Capture the cell that displays the provided text and extract its (X, Y) central coordinate. 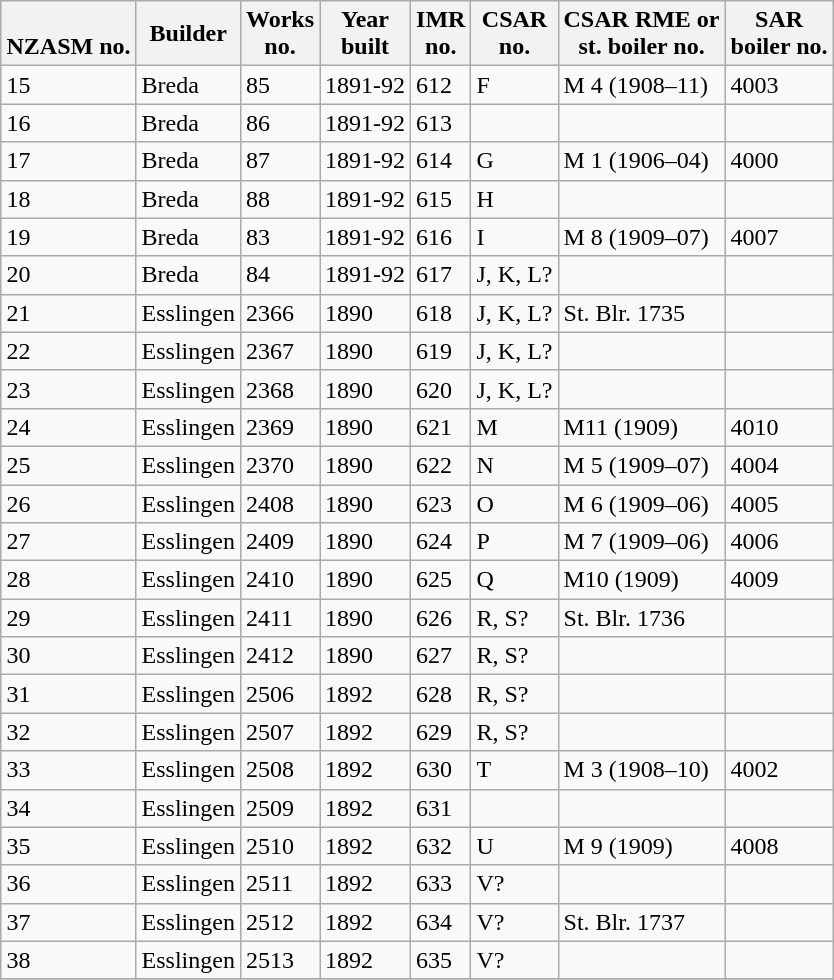
625 (441, 580)
2411 (280, 618)
21 (68, 313)
N (514, 465)
2511 (280, 884)
613 (441, 123)
37 (68, 922)
IMRno. (441, 34)
36 (68, 884)
4002 (779, 770)
M 7 (1909–06) (642, 542)
2369 (280, 427)
84 (280, 275)
627 (441, 656)
2370 (280, 465)
2509 (280, 808)
35 (68, 846)
622 (441, 465)
H (514, 199)
M 9 (1909) (642, 846)
St. Blr. 1736 (642, 618)
2408 (280, 503)
620 (441, 389)
17 (68, 161)
M11 (1909) (642, 427)
2506 (280, 694)
38 (68, 960)
30 (68, 656)
M10 (1909) (642, 580)
4010 (779, 427)
33 (68, 770)
M 3 (1908–10) (642, 770)
25 (68, 465)
612 (441, 85)
631 (441, 808)
M 5 (1909–07) (642, 465)
Worksno. (280, 34)
2368 (280, 389)
88 (280, 199)
4003 (779, 85)
G (514, 161)
85 (280, 85)
18 (68, 199)
I (514, 237)
34 (68, 808)
2507 (280, 732)
32 (68, 732)
16 (68, 123)
633 (441, 884)
CSAR RME orst. boiler no. (642, 34)
24 (68, 427)
4009 (779, 580)
4007 (779, 237)
630 (441, 770)
624 (441, 542)
4006 (779, 542)
M 4 (1908–11) (642, 85)
2512 (280, 922)
617 (441, 275)
M 6 (1909–06) (642, 503)
F (514, 85)
SARboiler no. (779, 34)
83 (280, 237)
CSARno. (514, 34)
621 (441, 427)
15 (68, 85)
2410 (280, 580)
M 8 (1909–07) (642, 237)
2366 (280, 313)
19 (68, 237)
T (514, 770)
Q (514, 580)
P (514, 542)
87 (280, 161)
29 (68, 618)
632 (441, 846)
Yearbuilt (366, 34)
618 (441, 313)
86 (280, 123)
616 (441, 237)
623 (441, 503)
628 (441, 694)
U (514, 846)
614 (441, 161)
626 (441, 618)
2367 (280, 351)
Builder (188, 34)
O (514, 503)
615 (441, 199)
St. Blr. 1737 (642, 922)
2412 (280, 656)
2513 (280, 960)
St. Blr. 1735 (642, 313)
20 (68, 275)
2409 (280, 542)
31 (68, 694)
635 (441, 960)
23 (68, 389)
27 (68, 542)
28 (68, 580)
619 (441, 351)
2510 (280, 846)
NZASM no. (68, 34)
M 1 (1906–04) (642, 161)
2508 (280, 770)
634 (441, 922)
22 (68, 351)
629 (441, 732)
4008 (779, 846)
4000 (779, 161)
M (514, 427)
26 (68, 503)
4004 (779, 465)
4005 (779, 503)
